Detect which cell encompasses the target text, then output its [x, y] center coordinate. 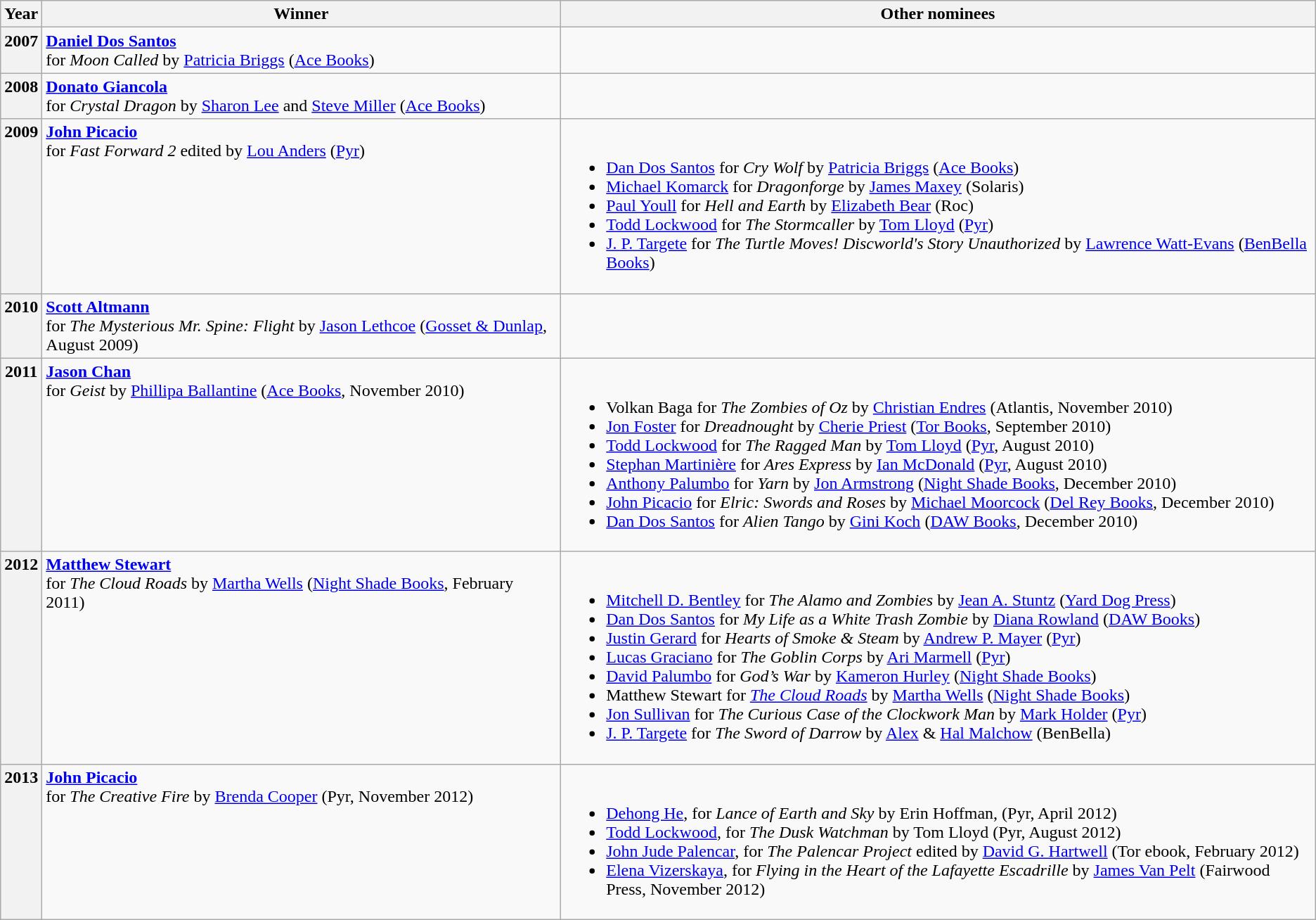
John Picacio for Fast Forward 2 edited by Lou Anders (Pyr) [301, 206]
Jason Chan for Geist by Phillipa Ballantine (Ace Books, November 2010) [301, 454]
2012 [21, 658]
2013 [21, 841]
2011 [21, 454]
2008 [21, 96]
2009 [21, 206]
Scott Altmann for The Mysterious Mr. Spine: Flight by Jason Lethcoe (Gosset & Dunlap, August 2009) [301, 326]
2010 [21, 326]
Donato Giancola for Crystal Dragon by Sharon Lee and Steve Miller (Ace Books) [301, 96]
John Picacio for The Creative Fire by Brenda Cooper (Pyr, November 2012) [301, 841]
2007 [21, 51]
Other nominees [938, 14]
Matthew Stewart for The Cloud Roads by Martha Wells (Night Shade Books, February 2011) [301, 658]
Daniel Dos Santos for Moon Called by Patricia Briggs (Ace Books) [301, 51]
Winner [301, 14]
Year [21, 14]
